Identify which cell holds the provided text, then report its [x, y] central coordinate. 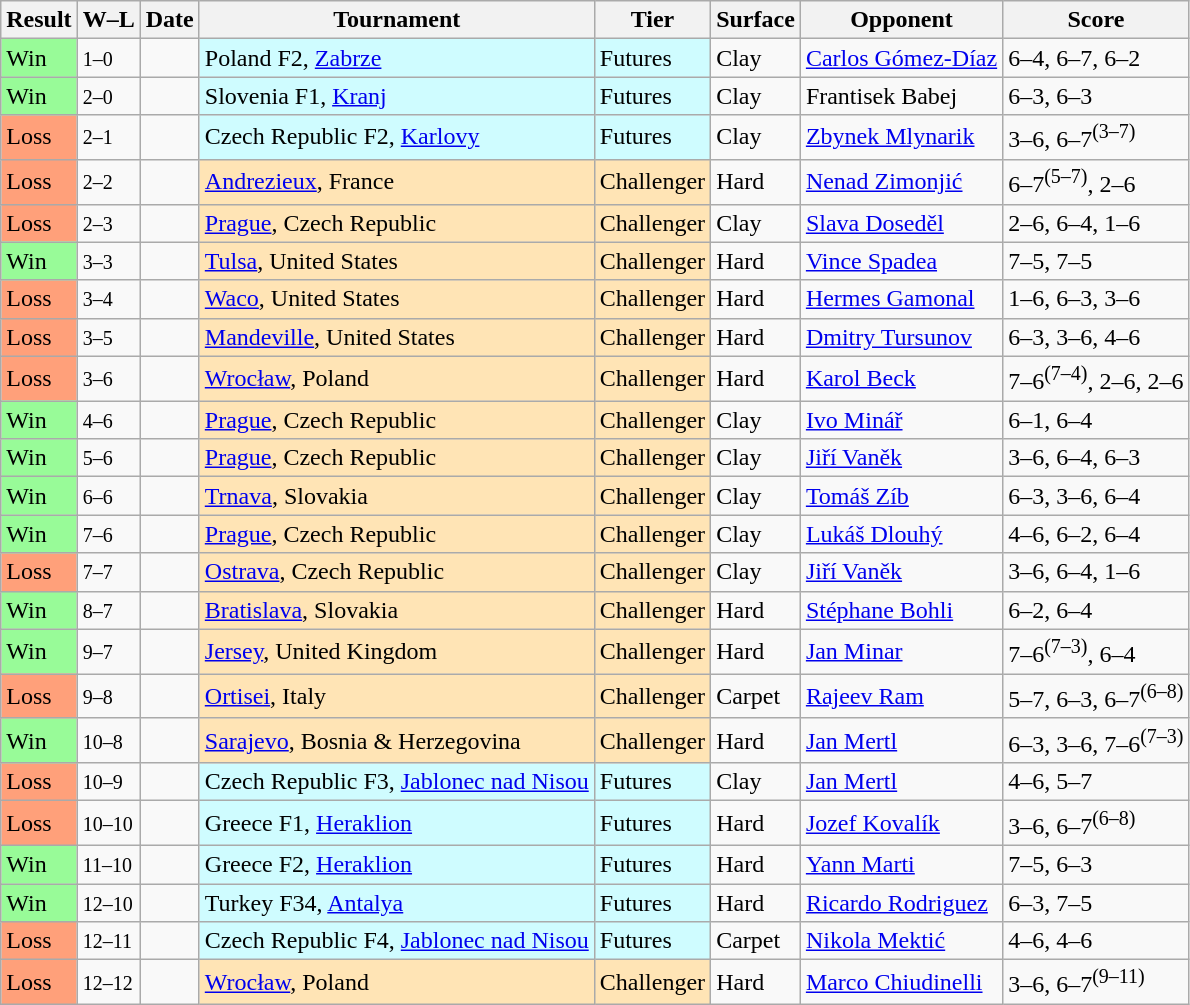
Greece F1, Heraklion [396, 824]
6–4, 6–7, 6–2 [1096, 58]
1–0 [108, 58]
Stéphane Bohli [901, 610]
3–6, 6–7(3–7) [1096, 138]
2–3 [108, 223]
Turkey F34, Antalya [396, 903]
6–2, 6–4 [1096, 610]
Tulsa, United States [396, 261]
4–6 [108, 420]
4–6, 4–6 [1096, 941]
4–6, 6–2, 6–4 [1096, 534]
Lukáš Dlouhý [901, 534]
9–8 [108, 696]
Jersey, United Kingdom [396, 652]
7–7 [108, 572]
Opponent [901, 20]
3–3 [108, 261]
Mandeville, United States [396, 337]
Result [39, 20]
Vince Spadea [901, 261]
Jan Minar [901, 652]
12–11 [108, 941]
4–6, 5–7 [1096, 782]
7–5, 7–5 [1096, 261]
Czech Republic F3, Jablonec nad Nisou [396, 782]
Surface [756, 20]
8–7 [108, 610]
Dmitry Tursunov [901, 337]
6–3, 3–6, 4–6 [1096, 337]
Marco Chiudinelli [901, 982]
Poland F2, Zabrze [396, 58]
9–7 [108, 652]
3–6, 6–7(6–8) [1096, 824]
12–12 [108, 982]
7–6 [108, 534]
12–10 [108, 903]
2–6, 6–4, 1–6 [1096, 223]
Nenad Zimonjić [901, 182]
7–5, 6–3 [1096, 865]
Ricardo Rodriguez [901, 903]
3–6 [108, 378]
2–2 [108, 182]
3–5 [108, 337]
Ivo Minář [901, 420]
Tournament [396, 20]
Rajeev Ram [901, 696]
6–6 [108, 496]
2–0 [108, 96]
5–6 [108, 458]
Ortisei, Italy [396, 696]
6–1, 6–4 [1096, 420]
Yann Marti [901, 865]
Score [1096, 20]
6–3, 3–6, 7–6(7–3) [1096, 740]
Karol Beck [901, 378]
Zbynek Mlynarik [901, 138]
2–1 [108, 138]
6–3, 7–5 [1096, 903]
10–8 [108, 740]
Tomáš Zíb [901, 496]
Hermes Gamonal [901, 299]
Jozef Kovalík [901, 824]
Nikola Mektić [901, 941]
3–6, 6–4, 1–6 [1096, 572]
1–6, 6–3, 3–6 [1096, 299]
6–3, 3–6, 6–4 [1096, 496]
7–6(7–3), 6–4 [1096, 652]
10–10 [108, 824]
Andrezieux, France [396, 182]
Bratislava, Slovakia [396, 610]
Carlos Gómez-Díaz [901, 58]
10–9 [108, 782]
11–10 [108, 865]
3–6, 6–4, 6–3 [1096, 458]
3–4 [108, 299]
Czech Republic F2, Karlovy [396, 138]
Greece F2, Heraklion [396, 865]
Czech Republic F4, Jablonec nad Nisou [396, 941]
Sarajevo, Bosnia & Herzegovina [396, 740]
Trnava, Slovakia [396, 496]
5–7, 6–3, 6–7(6–8) [1096, 696]
Waco, United States [396, 299]
W–L [108, 20]
6–7(5–7), 2–6 [1096, 182]
Slovenia F1, Kranj [396, 96]
3–6, 6–7(9–11) [1096, 982]
Date [170, 20]
Ostrava, Czech Republic [396, 572]
Slava Doseděl [901, 223]
Tier [652, 20]
6–3, 6–3 [1096, 96]
7–6(7–4), 2–6, 2–6 [1096, 378]
Frantisek Babej [901, 96]
